Capture the cell that displays the provided text and extract its [x, y] central coordinate. 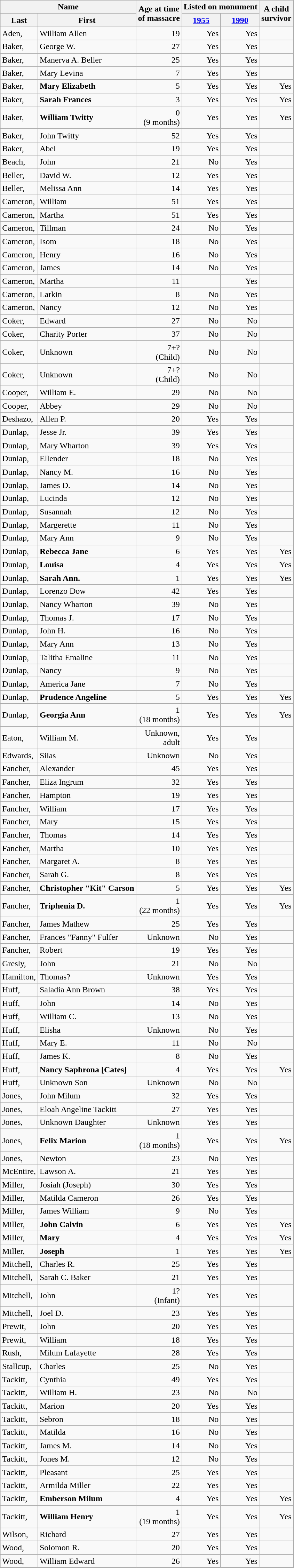
James William [87, 1211]
49 [159, 1379]
Robert [87, 950]
Sarah Ann. [87, 578]
Abel [87, 149]
James M. [87, 1446]
Newton [87, 1158]
Alexander [87, 769]
William C. [87, 1016]
Thomas? [87, 977]
Rebecca Jane [87, 551]
Felix Marion [87, 1140]
28 [159, 1353]
Talitha Emaline [87, 657]
Joseph [87, 1251]
Sarah C. Baker [87, 1277]
Edward [87, 321]
Margerette [87, 525]
Richard [87, 1535]
Deshazo, [19, 419]
Ellender [87, 459]
John Twitty [87, 135]
Listed on monument [221, 7]
22 [159, 1485]
Thomas [87, 835]
John Milum [87, 1096]
Sarah G. [87, 875]
Solomon R. [87, 1548]
Henry [87, 255]
McEntire, [19, 1171]
Marion [87, 1406]
Joel D. [87, 1313]
Lawson A. [87, 1171]
Tillman [87, 228]
Unknown,adult [159, 737]
Larkin [87, 294]
David W. [87, 175]
1?(Infant) [159, 1295]
Eliza Ingrum [87, 782]
Age at timeof massacre [159, 14]
Triphenia D. [87, 906]
Matilda Cameron [87, 1198]
John Calvin [87, 1224]
Christopher "Kit" Carson [87, 888]
Mary Wharton [87, 446]
Charles R. [87, 1264]
Thomas J. [87, 617]
Silas [87, 755]
Lorenzo Dow [87, 591]
Armilda Miller [87, 1485]
Sarah Frances [87, 99]
Prudence Angeline [87, 697]
30 [159, 1185]
3 [159, 99]
52 [159, 135]
Edwards, [19, 755]
Charity Porter [87, 334]
A childsurvivor [276, 14]
Beach, [19, 162]
1990 [240, 20]
James D. [87, 485]
Lucinda [87, 498]
38 [159, 990]
James K. [87, 1056]
45 [159, 769]
42 [159, 591]
Josiah (Joseph) [87, 1185]
William Twitty [87, 118]
Frances "Fanny" Fulfer [87, 937]
0(9 months) [159, 118]
Name [68, 7]
Mary Elizabeth [87, 86]
Charles [87, 1366]
Isom [87, 241]
First [87, 20]
John H. [87, 631]
Jesse Jr. [87, 432]
Pleasant [87, 1472]
Stallcup, [19, 1366]
24 [159, 228]
10 [159, 848]
37 [159, 334]
Unknown Son [87, 1083]
Abbey [87, 406]
1(19 months) [159, 1517]
Louisa [87, 565]
Milum Lafayette [87, 1353]
Last [19, 20]
Elisha [87, 1030]
William Edward [87, 1561]
1(22 months) [159, 906]
William M. [87, 737]
Manerva A. Beller [87, 60]
Matilda [87, 1432]
Nancy Saphrona [Cates] [87, 1070]
George W. [87, 47]
15 [159, 822]
Unknown Daughter [87, 1122]
Eaton, [19, 737]
Saladia Ann Brown [87, 990]
Sebron [87, 1419]
Emberson Milum [87, 1498]
James [87, 268]
William Henry [87, 1517]
Georgia Ann [87, 715]
Hamilton, [19, 977]
Cynthia [87, 1379]
Nancy Wharton [87, 604]
Rush, [19, 1353]
Wilson, [19, 1535]
Melissa Ann [87, 189]
America Jane [87, 684]
Gresly, [19, 963]
Nancy M. [87, 472]
Jones M. [87, 1459]
Aden, [19, 33]
1955 [201, 20]
Eloah Angeline Tackitt [87, 1109]
William Allen [87, 33]
James Mathew [87, 924]
Mary E. [87, 1043]
Allen P. [87, 419]
William H. [87, 1393]
Hampton [87, 795]
William E. [87, 392]
Mary Levina [87, 73]
Susannah [87, 512]
Margaret A. [87, 862]
